Search for the cell housing the specified text and yield its [x, y] center coordinate. 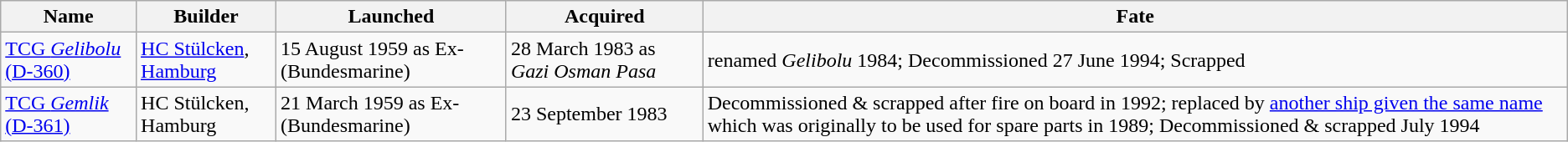
Acquired [605, 17]
Launched [392, 17]
TCG Gelibolu (D-360) [69, 60]
Name [69, 17]
Fate [1135, 17]
28 March 1983 as Gazi Osman Pasa [605, 60]
renamed Gelibolu 1984; Decommissioned 27 June 1994; Scrapped [1135, 60]
15 August 1959 as Ex- (Bundesmarine) [392, 60]
Builder [206, 17]
21 March 1959 as Ex- (Bundesmarine) [392, 114]
23 September 1983 [605, 114]
TCG Gemlik (D-361) [69, 114]
